Extract the [X, Y] coordinate from the center of the cell holding the provided text.  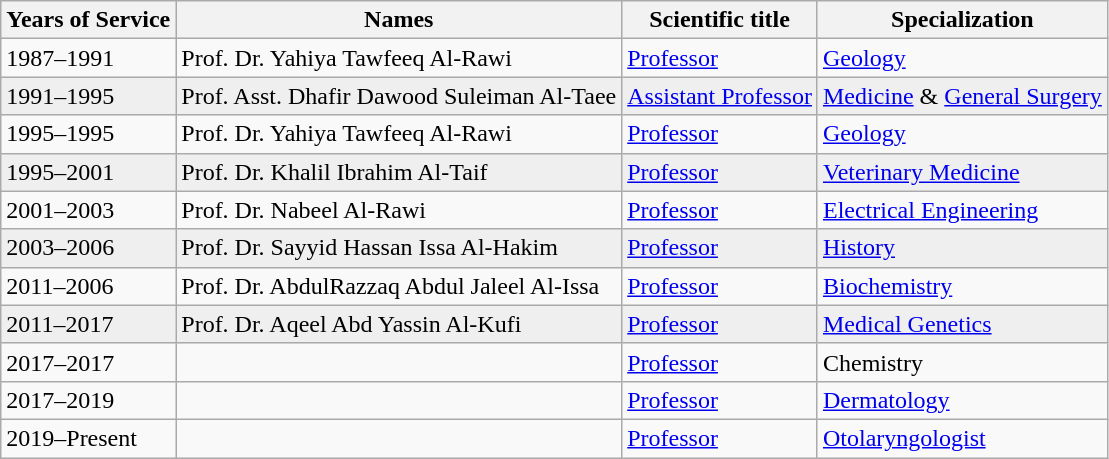
Prof. Dr. Sayyid Hassan Issa Al-Hakim [399, 248]
1991–1995 [88, 96]
Veterinary Medicine [962, 172]
Medical Genetics [962, 324]
Scientific title [720, 20]
Otolaryngologist [962, 438]
Prof. Dr. Nabeel Al-Rawi [399, 210]
Names [399, 20]
2017–2017 [88, 362]
Dermatology [962, 400]
Prof. Asst. Dhafir Dawood Suleiman Al-Taee [399, 96]
Specialization [962, 20]
Biochemistry [962, 286]
Chemistry [962, 362]
Medicine & General Surgery [962, 96]
History [962, 248]
Years of Service [88, 20]
1995–1995 [88, 134]
2011–2006 [88, 286]
2001–2003 [88, 210]
Prof. Dr. Aqeel Abd Yassin Al-Kufi [399, 324]
Electrical Engineering [962, 210]
Prof. Dr. Khalil Ibrahim Al-Taif [399, 172]
2017–2019 [88, 400]
Prof. Dr. AbdulRazzaq Abdul Jaleel Al-Issa [399, 286]
Assistant Professor [720, 96]
1995–2001 [88, 172]
2003–2006 [88, 248]
2011–2017 [88, 324]
2019–Present [88, 438]
1987–1991 [88, 58]
